Locate the cell with the specified text and output its (X, Y) center coordinate. 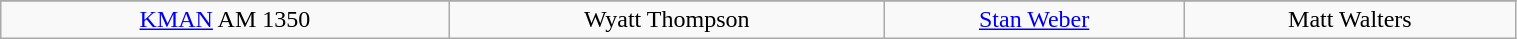
KMAN AM 1350 (225, 20)
Stan Weber (1034, 20)
Matt Walters (1350, 20)
Wyatt Thompson (666, 20)
